For the text-containing cell, return its midpoint in [x, y] coordinate format. 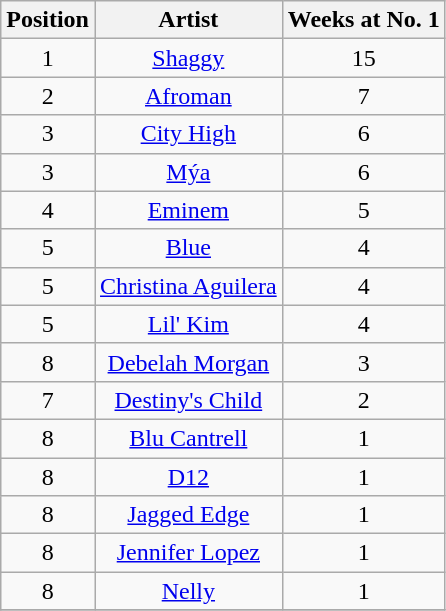
15 [364, 58]
Blue [188, 248]
Shaggy [188, 58]
Eminem [188, 210]
Debelah Morgan [188, 362]
Christina Aguilera [188, 286]
City High [188, 134]
Artist [188, 20]
Destiny's Child [188, 400]
Lil' Kim [188, 324]
Nelly [188, 591]
Blu Cantrell [188, 438]
Jagged Edge [188, 515]
Position [48, 20]
Weeks at No. 1 [364, 20]
Afroman [188, 96]
Jennifer Lopez [188, 553]
Mýa [188, 172]
D12 [188, 477]
